Locate the cell with the specified text and output its [x, y] center coordinate. 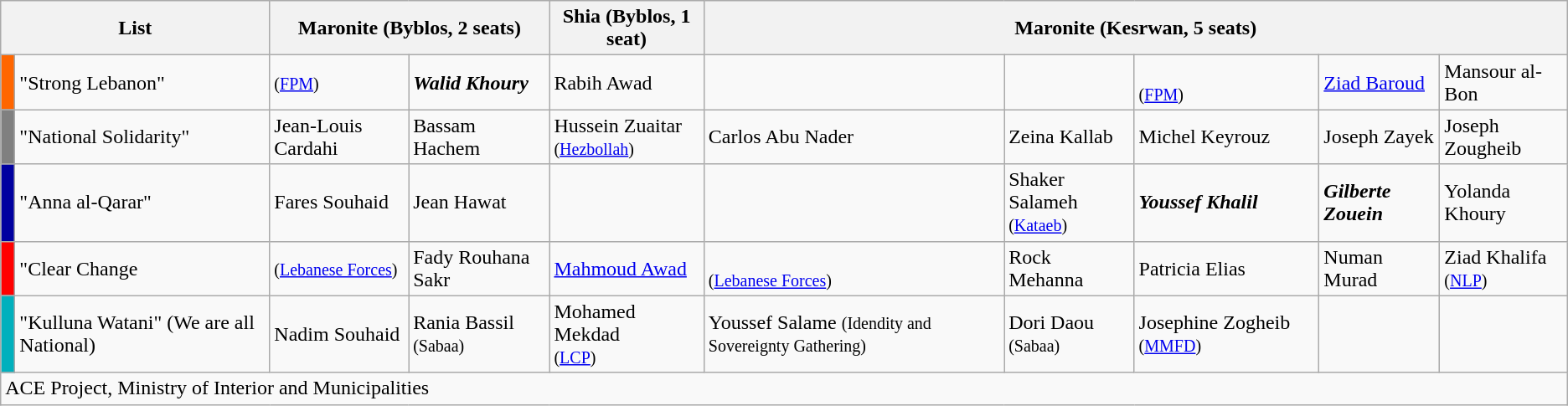
Fady Rouhana Sakr [479, 268]
Mohamed Mekdad(LCP) [627, 334]
ACE Project, Ministry of Interior and Municipalities [784, 388]
"Strong Lebanon" [142, 82]
Yolanda Khoury [1504, 203]
Maronite (Kesrwan, 5 seats) [1136, 28]
Nadim Souhaid [339, 334]
Mansour al-Bon [1504, 82]
Rabih Awad [627, 82]
Fares Souhaid [339, 203]
Bassam Hachem [479, 137]
"National Solidarity" [142, 137]
"Kulluna Watani" (We are all National) [142, 334]
Shia (Byblos, 1 seat) [627, 28]
Ziad Khalifa(NLP) [1504, 268]
Walid Khoury [479, 82]
Joseph Zayek [1380, 137]
Mahmoud Awad [627, 268]
Michel Keyrouz [1226, 137]
Maronite (Byblos, 2 seats) [410, 28]
Hussein Zuaitar(Hezbollah) [627, 137]
Jean Hawat [479, 203]
Rania Bassil (Sabaa) [479, 334]
Rock Mehanna [1069, 268]
Youssef Khalil [1226, 203]
Numan Murad [1380, 268]
Youssef Salame (Idendity and Sovereignty Gathering) [854, 334]
Gilberte Zouein [1380, 203]
Joseph Zougheib [1504, 137]
Carlos Abu Nader [854, 137]
Patricia Elias [1226, 268]
"Anna al-Qarar" [142, 203]
Ziad Baroud [1380, 82]
Dori Daou (Sabaa) [1069, 334]
Jean-Louis Cardahi [339, 137]
Josephine Zogheib (MMFD) [1226, 334]
Zeina Kallab [1069, 137]
Shaker Salameh(Kataeb) [1069, 203]
List [136, 28]
"Clear Change [142, 268]
